Search for the cell housing the specified text and yield its [x, y] center coordinate. 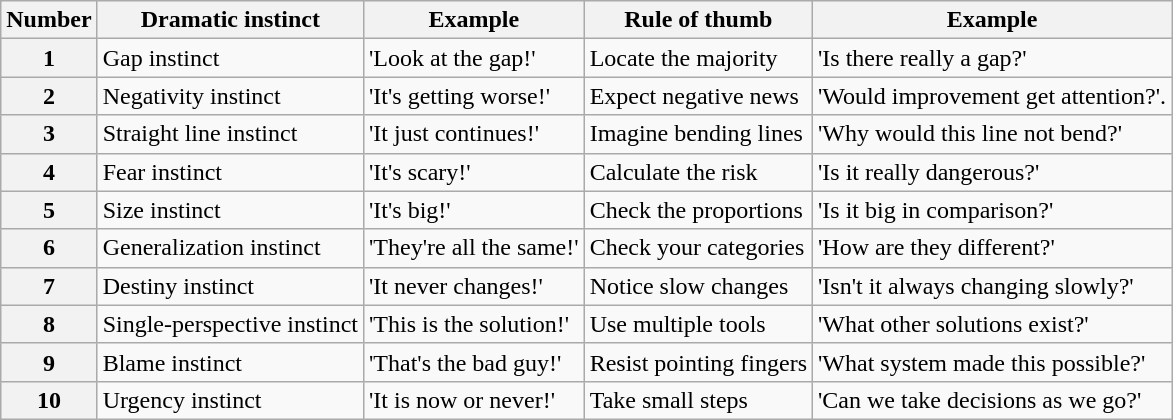
Resist pointing fingers [698, 362]
Straight line instinct [230, 134]
9 [49, 362]
'What other solutions exist?' [992, 324]
Use multiple tools [698, 324]
Imagine bending lines [698, 134]
'It's getting worse!' [474, 96]
Urgency instinct [230, 400]
Take small steps [698, 400]
Single-perspective instinct [230, 324]
'Is there really a gap?' [992, 58]
Expect negative news [698, 96]
Size instinct [230, 210]
Notice slow changes [698, 286]
'It is now or never!' [474, 400]
Check your categories [698, 248]
'Can we take decisions as we go?' [992, 400]
Number [49, 20]
'It just continues!' [474, 134]
'Is it big in comparison?' [992, 210]
5 [49, 210]
Dramatic instinct [230, 20]
1 [49, 58]
Destiny instinct [230, 286]
7 [49, 286]
Fear instinct [230, 172]
Generalization instinct [230, 248]
'It never changes!' [474, 286]
'It's scary!' [474, 172]
4 [49, 172]
'This is the solution!' [474, 324]
'That's the bad guy!' [474, 362]
3 [49, 134]
Check the proportions [698, 210]
'They're all the same!' [474, 248]
Blame instinct [230, 362]
Gap instinct [230, 58]
'Look at the gap!' [474, 58]
'Is it really dangerous?' [992, 172]
'What system made this possible?' [992, 362]
Locate the majority [698, 58]
2 [49, 96]
'Would improvement get attention?'. [992, 96]
6 [49, 248]
8 [49, 324]
'How are they different?' [992, 248]
'Isn't it always changing slowly?' [992, 286]
Calculate the risk [698, 172]
'It's big!' [474, 210]
10 [49, 400]
'Why would this line not bend?' [992, 134]
Negativity instinct [230, 96]
Rule of thumb [698, 20]
